Return [x, y] of the center of cell containing provided text 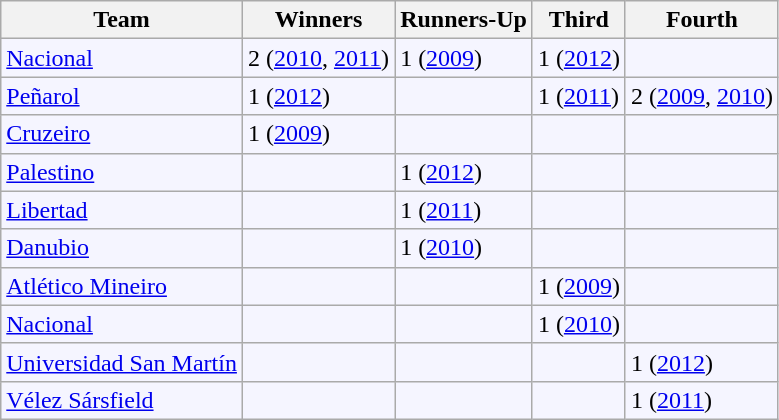
Danubio [122, 248]
Libertad [122, 210]
2 (2009, 2010) [702, 96]
2 (2010, 2011) [318, 58]
Palestino [122, 172]
Third [578, 20]
Cruzeiro [122, 134]
Winners [318, 20]
Universidad San Martín [122, 362]
Team [122, 20]
Peñarol [122, 96]
Runners-Up [464, 20]
Atlético Mineiro [122, 286]
Fourth [702, 20]
Vélez Sársfield [122, 400]
